Determine the [x, y] coordinate at the center of the cell enclosing the given text.  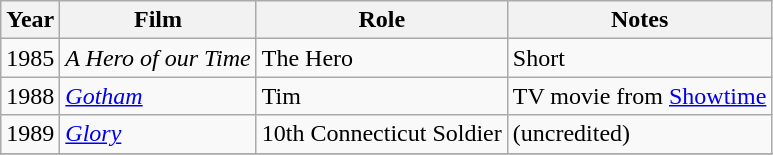
Gotham [158, 96]
Tim [382, 96]
The Hero [382, 58]
A Hero of our Time [158, 58]
1985 [30, 58]
1989 [30, 134]
TV movie from Showtime [640, 96]
Notes [640, 20]
Short [640, 58]
10th Connecticut Soldier [382, 134]
Year [30, 20]
Film [158, 20]
Role [382, 20]
(uncredited) [640, 134]
1988 [30, 96]
Glory [158, 134]
